Identify which cell holds the provided text, then report its (X, Y) central coordinate. 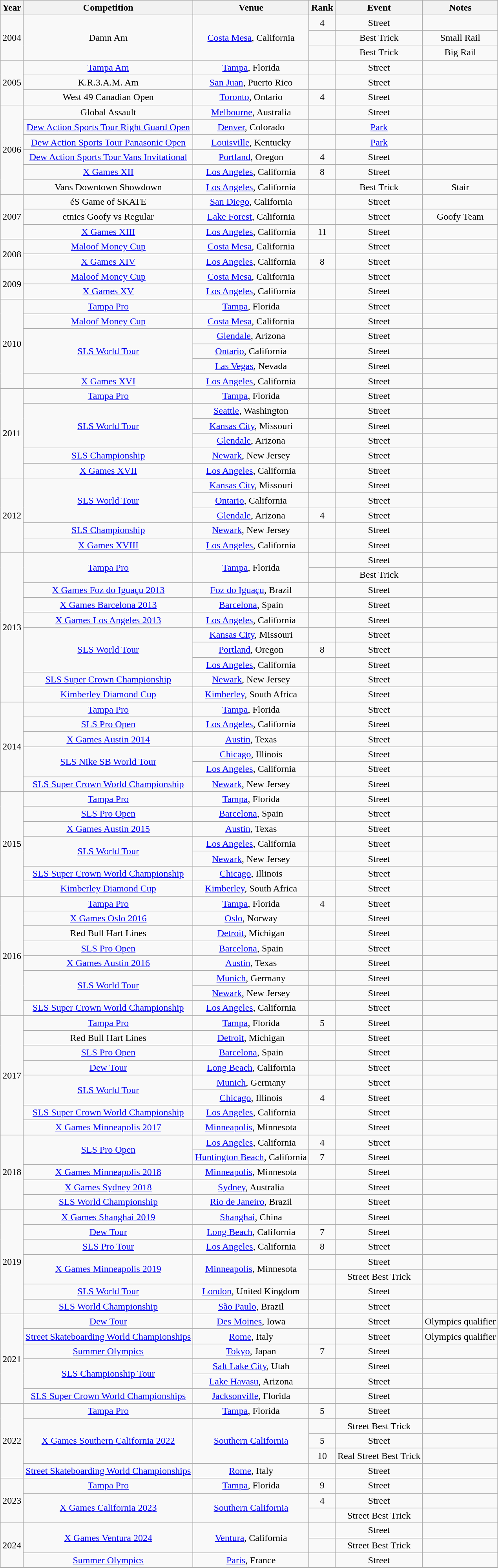
Goofy Team (460, 217)
SLS Pro Tour (108, 1247)
San Juan, Puerto Rico (251, 82)
Small Rail (460, 38)
Dew Action Sports Tour Vans Invitational (108, 157)
X Games XIII (108, 232)
X Games California 2023 (108, 1508)
Foz do Iguaçu, Brazil (251, 590)
Venue (251, 8)
Huntington Beach, California (251, 1157)
2005 (12, 82)
2007 (12, 217)
2023 (12, 1501)
X Games Sydney 2018 (108, 1187)
Oslo, Norway (251, 919)
X Games Minneapolis 2019 (108, 1269)
X Games XIV (108, 262)
Event (379, 8)
Sydney, Australia (251, 1187)
SLS Nike SB World Tour (108, 762)
Denver, Colorado (251, 127)
2021 (12, 1359)
2012 (12, 515)
2014 (12, 747)
X Games Minneapolis 2017 (108, 1127)
X Games Los Angeles 2013 (108, 620)
Jacksonville, Florida (251, 1396)
Las Vegas, Nevada (251, 366)
Tokyo, Japan (251, 1351)
Paris, France (251, 1560)
Vans Downtown Showdown (108, 187)
2018 (12, 1172)
2024 (12, 1545)
X Games XII (108, 172)
West 49 Canadian Open (108, 97)
Ventura, California (251, 1538)
Tampa Am (108, 67)
Rio de Janeiro, Brazil (251, 1202)
X Games XV (108, 291)
X Games Shanghai 2019 (108, 1217)
SLS Championship Tour (108, 1373)
Competition (108, 8)
X Games Austin 2016 (108, 963)
2008 (12, 254)
2006 (12, 149)
X Games Austin 2014 (108, 739)
Year (12, 8)
2013 (12, 628)
Global Assault (108, 112)
Rank (322, 8)
2015 (12, 844)
Big Rail (460, 53)
2016 (12, 955)
San Diego, California (251, 202)
Toronto, Ontario (251, 97)
Salt Lake City, Utah (251, 1366)
2004 (12, 38)
London, United Kingdom (251, 1292)
Dew Action Sports Tour Right Guard Open (108, 127)
X Games Minneapolis 2018 (108, 1172)
Lake Forest, California (251, 217)
10 (322, 1456)
éS Game of SKATE (108, 202)
2011 (12, 433)
X Games Oslo 2016 (108, 919)
Des Moines, Iowa (251, 1321)
Seattle, Washington (251, 411)
X Games Ventura 2024 (108, 1538)
X Games Foz do Iguaçu 2013 (108, 590)
Shanghai, China (251, 1217)
2022 (12, 1441)
9 (322, 1486)
X Games XVI (108, 381)
Dew Action Sports Tour Panasonic Open (108, 142)
Notes (460, 8)
Stair (460, 187)
X Games Southern California 2022 (108, 1441)
Real Street Best Trick (379, 1456)
X Games XVIII (108, 545)
Damn Am (108, 38)
2009 (12, 284)
etnies Goofy vs Regular (108, 217)
2019 (12, 1262)
K.R.3.A.M. Am (108, 82)
X Games Barcelona 2013 (108, 605)
X Games XVII (108, 471)
Louisville, Kentucky (251, 142)
São Paulo, Brazil (251, 1306)
2017 (12, 1075)
2010 (12, 344)
11 (322, 232)
SLS Super Crown Championship (108, 680)
X Games Austin 2015 (108, 829)
SLS Super Crown World Championships (108, 1396)
Melbourne, Australia (251, 112)
Lake Havasu, Arizona (251, 1381)
